Provide the (x, y) coordinate of the cell's center where the given text is located.  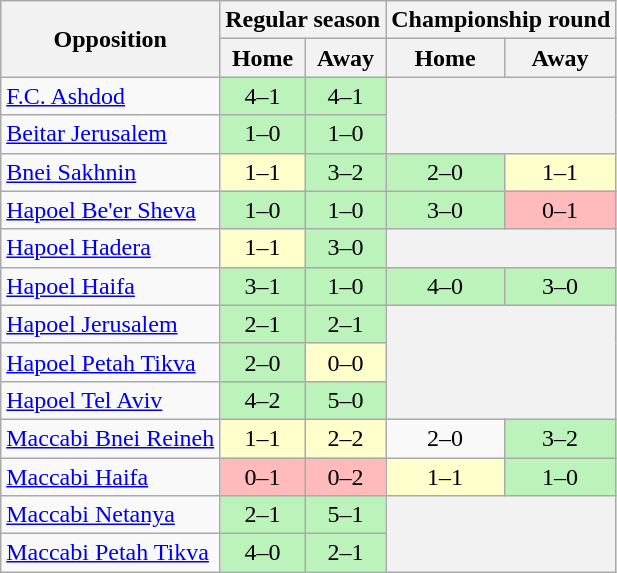
Maccabi Netanya (110, 515)
Hapoel Haifa (110, 286)
Hapoel Be'er Sheva (110, 210)
5–1 (345, 515)
Maccabi Petah Tikva (110, 553)
F.C. Ashdod (110, 96)
0–2 (345, 477)
Championship round (501, 20)
Hapoel Jerusalem (110, 324)
3–1 (263, 286)
Maccabi Haifa (110, 477)
Hapoel Hadera (110, 248)
Maccabi Bnei Reineh (110, 438)
Hapoel Tel Aviv (110, 400)
5–0 (345, 400)
Opposition (110, 39)
4–2 (263, 400)
2–2 (345, 438)
Beitar Jerusalem (110, 134)
Regular season (303, 20)
0–0 (345, 362)
Hapoel Petah Tikva (110, 362)
Bnei Sakhnin (110, 172)
